Scan for the cell matching the given text and deliver its [x, y] coordinate at center. 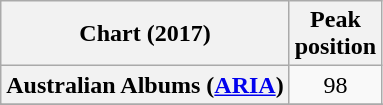
Chart (2017) [145, 34]
Australian Albums (ARIA) [145, 85]
98 [335, 85]
Peak position [335, 34]
